Identify which cell holds the provided text, then report its (X, Y) central coordinate. 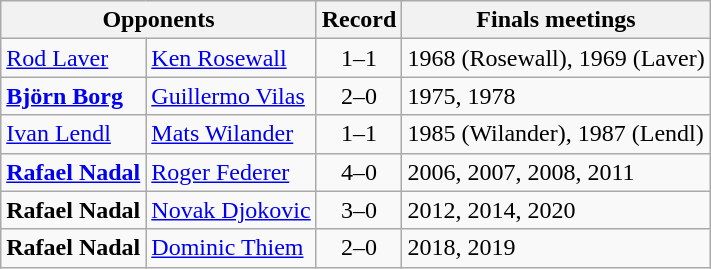
2006, 2007, 2008, 2011 (556, 172)
Novak Djokovic (231, 210)
Opponents (158, 20)
Guillermo Vilas (231, 96)
Björn Borg (74, 96)
Ivan Lendl (74, 134)
Record (359, 20)
2012, 2014, 2020 (556, 210)
Rod Laver (74, 58)
4–0 (359, 172)
Mats Wilander (231, 134)
3–0 (359, 210)
Dominic Thiem (231, 248)
Finals meetings (556, 20)
1968 (Rosewall), 1969 (Laver) (556, 58)
Ken Rosewall (231, 58)
1975, 1978 (556, 96)
1985 (Wilander), 1987 (Lendl) (556, 134)
Roger Federer (231, 172)
2018, 2019 (556, 248)
